Scan for the cell matching the given text and deliver its [x, y] coordinate at center. 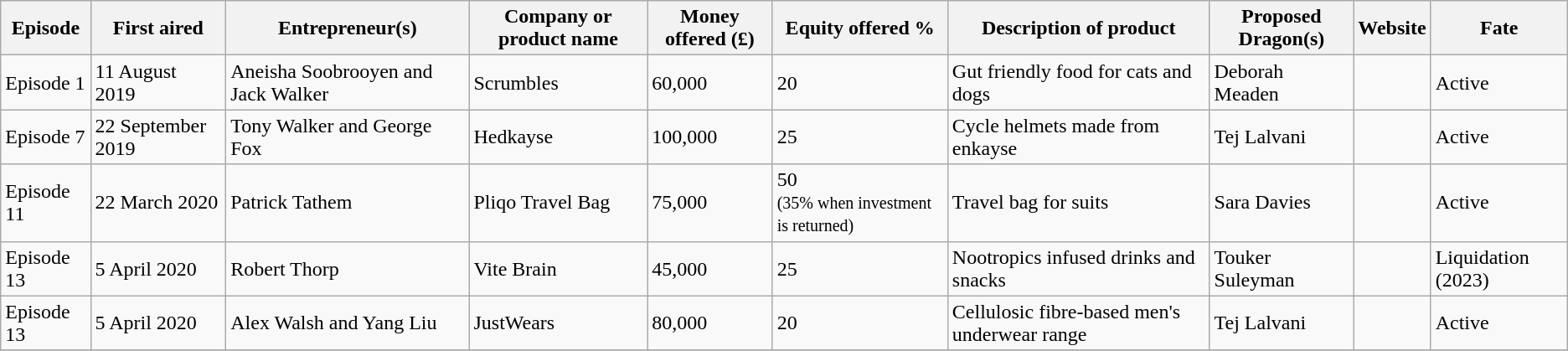
100,000 [710, 137]
Scrumbles [558, 82]
45,000 [710, 268]
Description of product [1079, 28]
Robert Thorp [348, 268]
Episode [45, 28]
Proposed Dragon(s) [1282, 28]
Episode 7 [45, 137]
Company or product name [558, 28]
Hedkayse [558, 137]
Gut friendly food for cats and dogs [1079, 82]
11 August 2019 [158, 82]
Money offered (£) [710, 28]
Episode 11 [45, 203]
Liquidation (2023) [1499, 268]
Vite Brain [558, 268]
Website [1392, 28]
Equity offered % [859, 28]
Patrick Tathem [348, 203]
Aneisha Soobrooyen and Jack Walker [348, 82]
22 September 2019 [158, 137]
60,000 [710, 82]
Sara Davies [1282, 203]
Nootropics infused drinks and snacks [1079, 268]
75,000 [710, 203]
Travel bag for suits [1079, 203]
Episode 1 [45, 82]
50 (35% when investment is returned) [859, 203]
JustWears [558, 323]
22 March 2020 [158, 203]
Tony Walker and George Fox [348, 137]
Touker Suleyman [1282, 268]
Cellulosic fibre-based men's underwear range [1079, 323]
First aired [158, 28]
Entrepreneur(s) [348, 28]
Alex Walsh and Yang Liu [348, 323]
Pliqo Travel Bag [558, 203]
Fate [1499, 28]
80,000 [710, 323]
Cycle helmets made from enkayse [1079, 137]
Deborah Meaden [1282, 82]
